Provide the [x, y] coordinate of the cell's center where the given text is located.  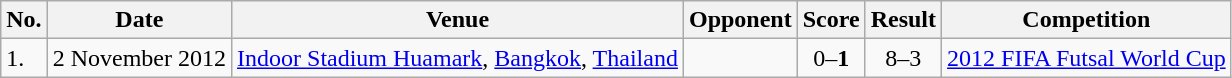
1. [24, 58]
2 November 2012 [139, 58]
Score [831, 20]
8–3 [903, 58]
Date [139, 20]
Opponent [740, 20]
Indoor Stadium Huamark, Bangkok, Thailand [458, 58]
Competition [1087, 20]
No. [24, 20]
Venue [458, 20]
2012 FIFA Futsal World Cup [1087, 58]
0–1 [831, 58]
Result [903, 20]
